Extract the (X, Y) coordinate from the center of the cell holding the provided text.  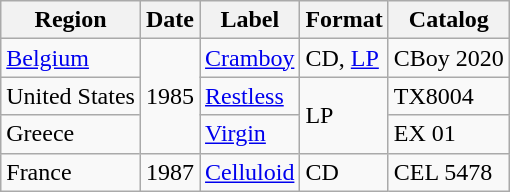
Greece (71, 134)
TX8004 (448, 96)
Belgium (71, 58)
CEL 5478 (448, 172)
Format (344, 20)
CBoy 2020 (448, 58)
France (71, 172)
LP (344, 115)
Date (170, 20)
1985 (170, 96)
CD, LP (344, 58)
Cramboy (250, 58)
CD (344, 172)
United States (71, 96)
Virgin (250, 134)
EX 01 (448, 134)
Restless (250, 96)
1987 (170, 172)
Label (250, 20)
Catalog (448, 20)
Region (71, 20)
Celluloid (250, 172)
